Pinpoint the cell where the given text exists, returning its (X, Y) midpoint coordinate. 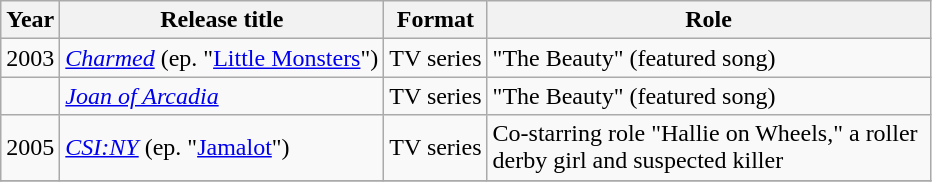
2005 (30, 148)
Format (436, 20)
2003 (30, 58)
Release title (222, 20)
Role (708, 20)
Co-starring role "Hallie on Wheels," a roller derby girl and suspected killer (708, 148)
CSI:NY (ep. "Jamalot") (222, 148)
Joan of Arcadia (222, 96)
Charmed (ep. "Little Monsters") (222, 58)
Year (30, 20)
